Search for the cell housing the specified text and yield its (X, Y) center coordinate. 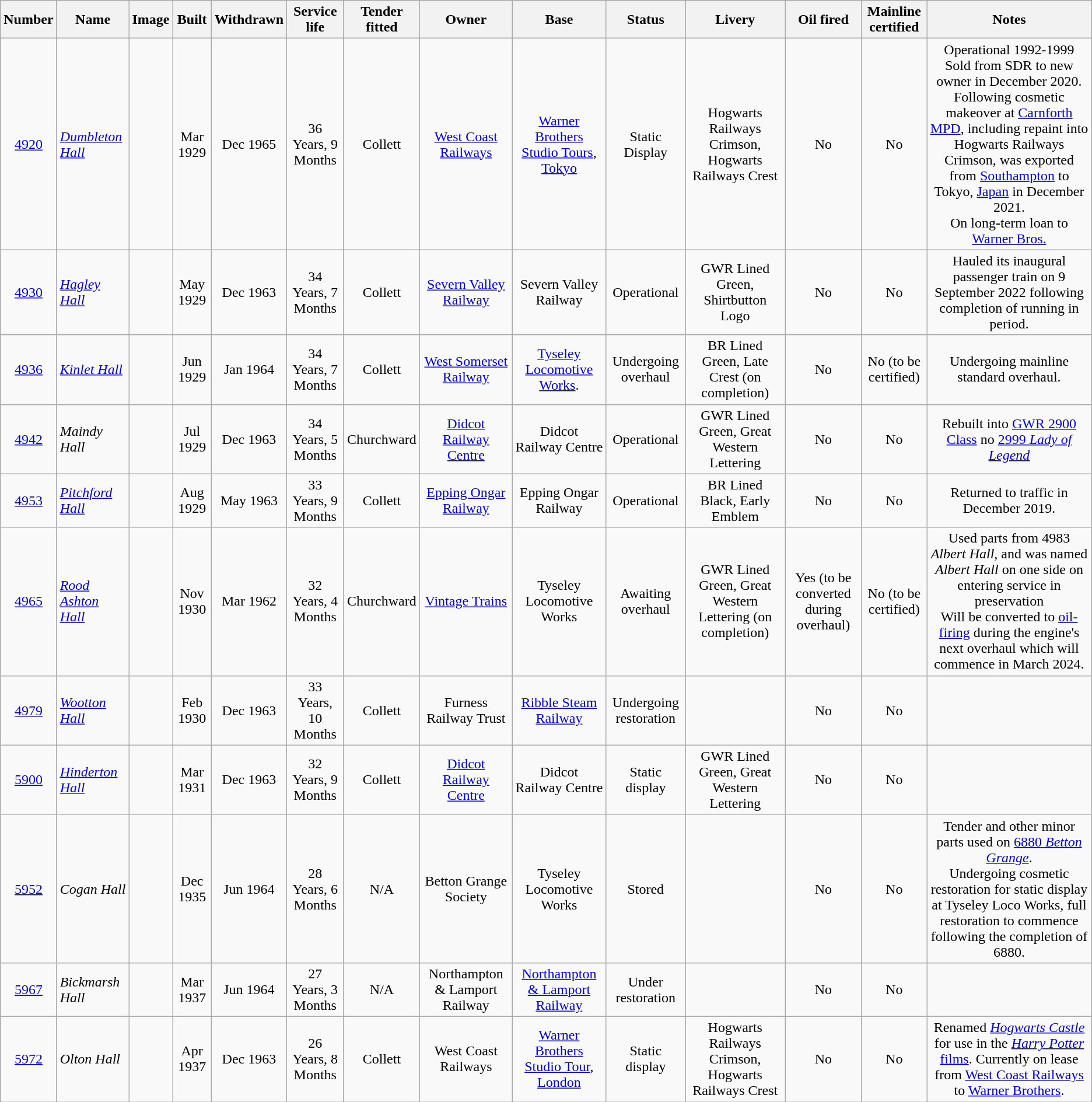
28 Years, 6 Months (315, 888)
BR Lined Black, Early Emblem (735, 501)
Undergoing mainline standard overhaul. (1009, 370)
Number (29, 20)
Pitchford Hall (93, 501)
Awaiting overhaul (646, 601)
Nov 1930 (192, 601)
Cogan Hall (93, 888)
5952 (29, 888)
32 Years, 9 Months (315, 779)
Aug 1929 (192, 501)
34 Years, 5 Months (315, 439)
Furness Railway Trust (466, 711)
Yes (to be converted during overhaul) (824, 601)
Renamed Hogwarts Castle for use in the Harry Potter films. Currently on lease from West Coast Railways to Warner Brothers. (1009, 1059)
Wootton Hall (93, 711)
5972 (29, 1059)
GWR Lined Green, Shirtbutton Logo (735, 292)
Warner Brothers Studio Tours, Tokyo (559, 144)
Hauled its inaugural passenger train on 9 September 2022 following completion of running in period. (1009, 292)
May 1929 (192, 292)
Oil fired (824, 20)
Mar 1937 (192, 989)
Undergoing restoration (646, 711)
Livery (735, 20)
Jan 1964 (249, 370)
Tender fitted (381, 20)
Returned to traffic in December 2019. (1009, 501)
Dec 1935 (192, 888)
Kinlet Hall (93, 370)
Status (646, 20)
Feb 1930 (192, 711)
4953 (29, 501)
Hagley Hall (93, 292)
Betton Grange Society (466, 888)
33 Years, 9 Months (315, 501)
Service life (315, 20)
Rebuilt into GWR 2900 Class no 2999 Lady of Legend (1009, 439)
33 Years, 10 Months (315, 711)
West Somerset Railway (466, 370)
Jul 1929 (192, 439)
36 Years, 9 Months (315, 144)
Bickmarsh Hall (93, 989)
Jun 1929 (192, 370)
Undergoing overhaul (646, 370)
Image (150, 20)
26 Years, 8 Months (315, 1059)
4979 (29, 711)
Warner Brothers Studio Tour, London (559, 1059)
4965 (29, 601)
Dumbleton Hall (93, 144)
Base (559, 20)
Stored (646, 888)
BR Lined Green, Late Crest (on completion) (735, 370)
Maindy Hall (93, 439)
Apr 1937 (192, 1059)
Mar 1929 (192, 144)
Tyseley Locomotive Works. (559, 370)
Built (192, 20)
Mainline certified (894, 20)
4930 (29, 292)
4920 (29, 144)
Vintage Trains (466, 601)
Dec 1965 (249, 144)
Mar 1962 (249, 601)
Hinderton Hall (93, 779)
Owner (466, 20)
Rood Ashton Hall (93, 601)
Mar 1931 (192, 779)
Name (93, 20)
May 1963 (249, 501)
Notes (1009, 20)
5967 (29, 989)
Withdrawn (249, 20)
Under restoration (646, 989)
GWR Lined Green, Great Western Lettering (on completion) (735, 601)
4936 (29, 370)
Static Display (646, 144)
Ribble Steam Railway (559, 711)
Olton Hall (93, 1059)
27 Years, 3 Months (315, 989)
5900 (29, 779)
4942 (29, 439)
32 Years, 4 Months (315, 601)
